Scan for the cell matching the given text and deliver its [X, Y] coordinate at center. 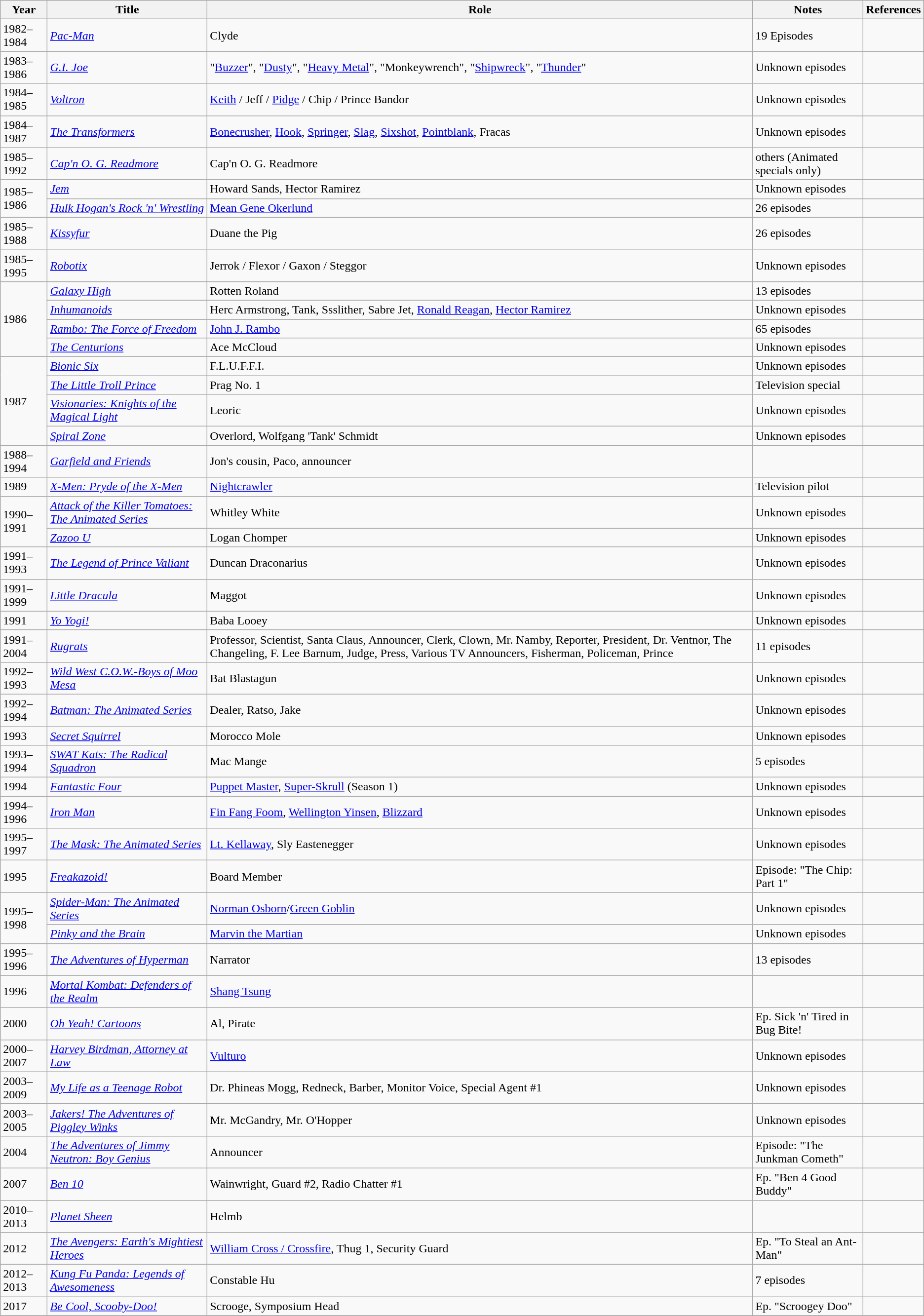
SWAT Kats: The Radical Squadron [127, 761]
1994–1996 [24, 813]
Ep. "To Steal an Ant-Man" [808, 1249]
Jem [127, 189]
Wainwright, Guard #2, Radio Chatter #1 [480, 1184]
Zazoo U [127, 538]
Voltron [127, 100]
1986 [24, 319]
2007 [24, 1184]
Vulturo [480, 1055]
Pinky and the Brain [127, 934]
19 Episodes [808, 36]
1984–1985 [24, 100]
5 episodes [808, 761]
Planet Sheen [127, 1216]
Shang Tsung [480, 991]
Prag No. 1 [480, 385]
11 episodes [808, 646]
2003–2009 [24, 1088]
Constable Hu [480, 1280]
Little Dracula [127, 595]
1992–1994 [24, 710]
Episode: "The Chip: Part 1" [808, 877]
Logan Chomper [480, 538]
The Avengers: Earth's Mightiest Heroes [127, 1249]
1991–1993 [24, 563]
Wild West C.O.W.-Boys of Moo Mesa [127, 678]
The Adventures of Hyperman [127, 960]
Inhumanoids [127, 310]
The Legend of Prince Valiant [127, 563]
1996 [24, 991]
Herc Armstrong, Tank, Ssslither, Sabre Jet, Ronald Reagan, Hector Ramirez [480, 310]
The Little Troll Prince [127, 385]
1987 [24, 401]
Dealer, Ratso, Jake [480, 710]
Spider-Man: The Animated Series [127, 908]
Mean Gene Okerlund [480, 208]
Clyde [480, 36]
Episode: "The Junkman Cometh" [808, 1152]
Freakazoid! [127, 877]
Nightcrawler [480, 487]
Iron Man [127, 813]
Helmb [480, 1216]
1995–1997 [24, 844]
Attack of the Killer Tomatoes: The Animated Series [127, 512]
Lt. Kellaway, Sly Eastenegger [480, 844]
Jakers! The Adventures of Piggley Winks [127, 1120]
Title [127, 10]
Television special [808, 385]
Spiral Zone [127, 436]
John J. Rambo [480, 328]
Duncan Draconarius [480, 563]
2010–2013 [24, 1216]
The Transformers [127, 131]
65 episodes [808, 328]
Maggot [480, 595]
Rambo: The Force of Freedom [127, 328]
Scrooge, Symposium Head [480, 1306]
2003–2005 [24, 1120]
Batman: The Animated Series [127, 710]
Duane the Pig [480, 233]
1985–1986 [24, 198]
Ep. "Scroogey Doo" [808, 1306]
1994 [24, 787]
Oh Yeah! Cartoons [127, 1024]
Kissyfur [127, 233]
Mortal Kombat: Defenders of the Realm [127, 991]
1995 [24, 877]
Rugrats [127, 646]
1995–1998 [24, 918]
My Life as a Teenage Robot [127, 1088]
Jerrok / Flexor / Gaxon / Steggor [480, 266]
Morocco Mole [480, 736]
Year [24, 10]
Bionic Six [127, 366]
2000–2007 [24, 1055]
Mr. McGandry, Mr. O'Hopper [480, 1120]
Narrator [480, 960]
1988–1994 [24, 461]
Hulk Hogan's Rock 'n' Wrestling [127, 208]
Ace McCloud [480, 348]
Marvin the Martian [480, 934]
1989 [24, 487]
Ep. "Ben 4 Good Buddy" [808, 1184]
Harvey Birdman, Attorney at Law [127, 1055]
1985–1992 [24, 164]
Be Cool, Scooby-Doo! [127, 1306]
Television pilot [808, 487]
Pac-Man [127, 36]
1993–1994 [24, 761]
1992–1993 [24, 678]
Whitley White [480, 512]
Role [480, 10]
1993 [24, 736]
2012 [24, 1249]
Dr. Phineas Mogg, Redneck, Barber, Monitor Voice, Special Agent #1 [480, 1088]
1985–1995 [24, 266]
1991–1999 [24, 595]
G.I. Joe [127, 67]
2012–2013 [24, 1280]
Jon's cousin, Paco, announcer [480, 461]
Puppet Master, Super-Skrull (Season 1) [480, 787]
Mac Mange [480, 761]
Bat Blastagun [480, 678]
Announcer [480, 1152]
others (Animated specials only) [808, 164]
Fantastic Four [127, 787]
Rotten Roland [480, 291]
1985–1988 [24, 233]
1990–1991 [24, 521]
Leoric [480, 411]
Ben 10 [127, 1184]
The Centurions [127, 348]
The Mask: The Animated Series [127, 844]
2000 [24, 1024]
Baba Looey [480, 620]
Kung Fu Panda: Legends of Awesomeness [127, 1280]
Galaxy High [127, 291]
"Buzzer", "Dusty", "Heavy Metal", "Monkeywrench", "Shipwreck", "Thunder" [480, 67]
References [893, 10]
Ep. Sick 'n' Tired in Bug Bite! [808, 1024]
Yo Yogi! [127, 620]
1991 [24, 620]
1983–1986 [24, 67]
Visionaries: Knights of the Magical Light [127, 411]
Board Member [480, 877]
Al, Pirate [480, 1024]
X-Men: Pryde of the X-Men [127, 487]
Secret Squirrel [127, 736]
Notes [808, 10]
Fin Fang Foom, Wellington Yinsen, Blizzard [480, 813]
7 episodes [808, 1280]
Garfield and Friends [127, 461]
Bonecrusher, Hook, Springer, Slag, Sixshot, Pointblank, Fracas [480, 131]
William Cross / Crossfire, Thug 1, Security Guard [480, 1249]
Overlord, Wolfgang 'Tank' Schmidt [480, 436]
Robotix [127, 266]
1991–2004 [24, 646]
2017 [24, 1306]
The Adventures of Jimmy Neutron: Boy Genius [127, 1152]
1982–1984 [24, 36]
2004 [24, 1152]
Norman Osborn/Green Goblin [480, 908]
F.L.U.F.F.I. [480, 366]
Keith / Jeff / Pidge / Chip / Prince Bandor [480, 100]
1995–1996 [24, 960]
Howard Sands, Hector Ramirez [480, 189]
1984–1987 [24, 131]
